Search for the cell housing the specified text and yield its (x, y) center coordinate. 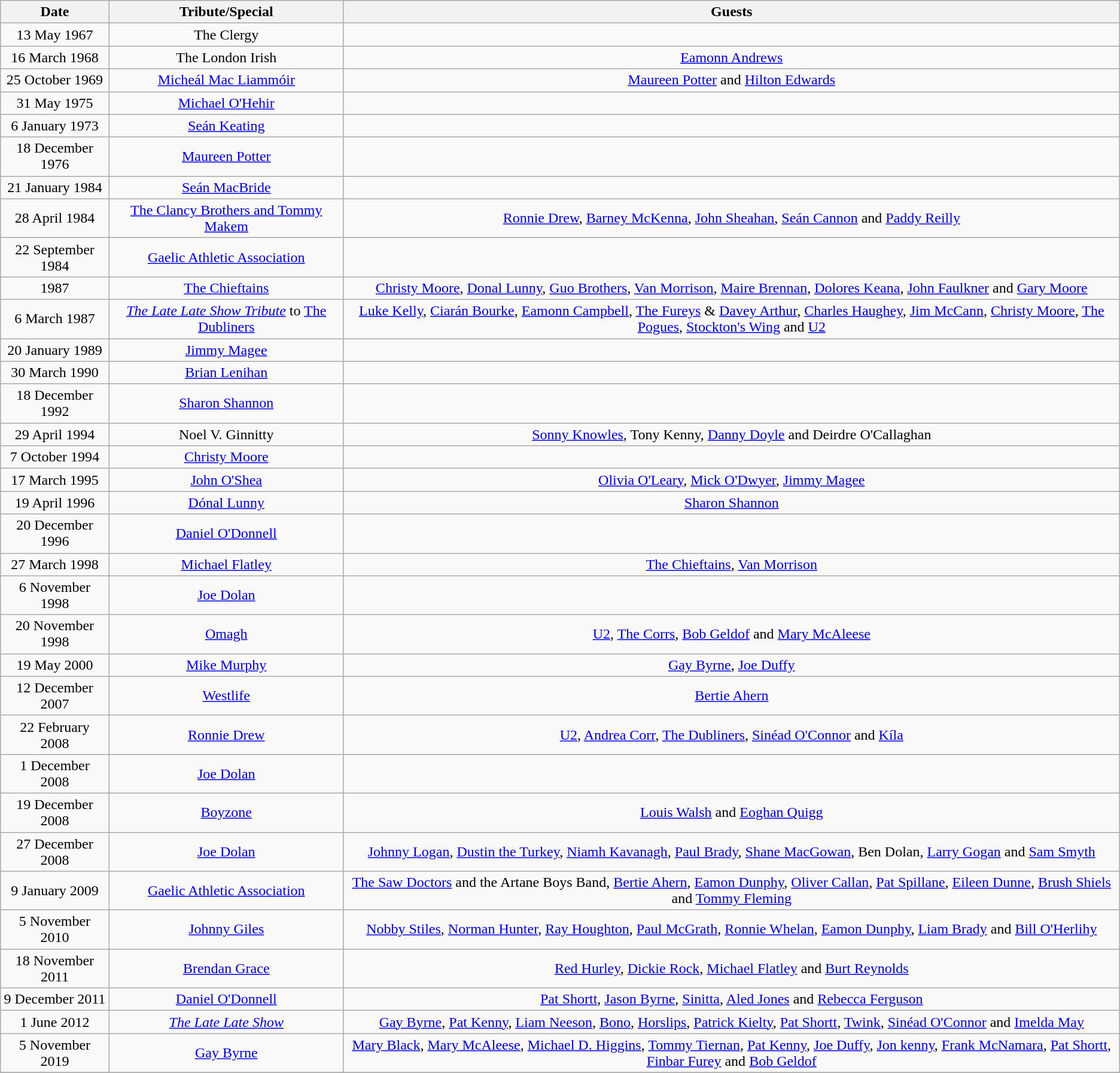
5 November 2019 (55, 1053)
Ronnie Drew, Barney McKenna, John Sheahan, Seán Cannon and Paddy Reilly (731, 218)
31 May 1975 (55, 103)
Johnny Logan, Dustin the Turkey, Niamh Kavanagh, Paul Brady, Shane MacGowan, Ben Dolan, Larry Gogan and Sam Smyth (731, 851)
22 February 2008 (55, 735)
13 May 1967 (55, 35)
Pat Shortt, Jason Byrne, Sinitta, Aled Jones and Rebecca Ferguson (731, 999)
5 November 2010 (55, 930)
Micheál Mac Liammóir (226, 80)
Maureen Potter (226, 157)
17 March 1995 (55, 480)
27 March 1998 (55, 564)
Brendan Grace (226, 968)
6 November 1998 (55, 595)
The Chieftains, Van Morrison (731, 564)
The Chieftains (226, 288)
16 March 1968 (55, 57)
21 January 1984 (55, 187)
Gay Byrne (226, 1053)
20 November 1998 (55, 634)
Eamonn Andrews (731, 57)
Nobby Stiles, Norman Hunter, Ray Houghton, Paul McGrath, Ronnie Whelan, Eamon Dunphy, Liam Brady and Bill O'Herlihy (731, 930)
Louis Walsh and Eoghan Quigg (731, 813)
19 December 2008 (55, 813)
Jimmy Magee (226, 350)
The Late Late Show (226, 1022)
Michael O'Hehir (226, 103)
18 December 1976 (55, 157)
19 April 1996 (55, 503)
The Late Late Show Tribute to The Dubliners (226, 318)
27 December 2008 (55, 851)
Luke Kelly, Ciarán Bourke, Eamonn Campbell, The Fureys & Davey Arthur, Charles Haughey, Jim McCann, Christy Moore, The Pogues, Stockton's Wing and U2 (731, 318)
Sonny Knowles, Tony Kenny, Danny Doyle and Deirdre O'Callaghan (731, 434)
Johnny Giles (226, 930)
30 March 1990 (55, 373)
Mike Murphy (226, 665)
Brian Lenihan (226, 373)
7 October 1994 (55, 457)
Date (55, 12)
29 April 1994 (55, 434)
28 April 1984 (55, 218)
The London Irish (226, 57)
Christy Moore (226, 457)
9 January 2009 (55, 890)
1 June 2012 (55, 1022)
Maureen Potter and Hilton Edwards (731, 80)
The Clergy (226, 35)
The Clancy Brothers and Tommy Makem (226, 218)
Olivia O'Leary, Mick O'Dwyer, Jimmy Magee (731, 480)
Seán Keating (226, 126)
6 March 1987 (55, 318)
12 December 2007 (55, 695)
9 December 2011 (55, 999)
Red Hurley, Dickie Rock, Michael Flatley and Burt Reynolds (731, 968)
1987 (55, 288)
19 May 2000 (55, 665)
Bertie Ahern (731, 695)
Omagh (226, 634)
The Saw Doctors and the Artane Boys Band, Bertie Ahern, Eamon Dunphy, Oliver Callan, Pat Spillane, Eileen Dunne, Brush Shiels and Tommy Fleming (731, 890)
25 October 1969 (55, 80)
18 December 1992 (55, 403)
Westlife (226, 695)
Noel V. Ginnitty (226, 434)
U2, The Corrs, Bob Geldof and Mary McAleese (731, 634)
Gay Byrne, Pat Kenny, Liam Neeson, Bono, Horslips, Patrick Kielty, Pat Shortt, Twink, Sinéad O'Connor and Imelda May (731, 1022)
John O'Shea (226, 480)
Gay Byrne, Joe Duffy (731, 665)
Dónal Lunny (226, 503)
20 December 1996 (55, 534)
Christy Moore, Donal Lunny, Guo Brothers, Van Morrison, Maire Brennan, Dolores Keana, John Faulkner and Gary Moore (731, 288)
18 November 2011 (55, 968)
Tribute/Special (226, 12)
6 January 1973 (55, 126)
20 January 1989 (55, 350)
Ronnie Drew (226, 735)
U2, Andrea Corr, The Dubliners, Sinéad O'Connor and Kíla (731, 735)
Michael Flatley (226, 564)
1 December 2008 (55, 773)
Guests (731, 12)
Boyzone (226, 813)
22 September 1984 (55, 257)
Seán MacBride (226, 187)
